For the text-containing cell, return its midpoint in [x, y] coordinate format. 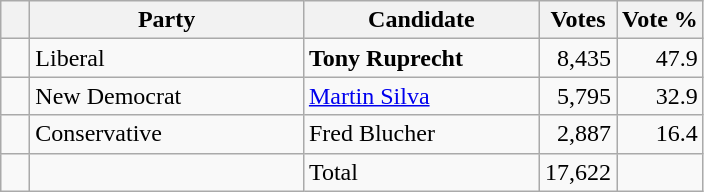
16.4 [660, 134]
Conservative [167, 134]
Martin Silva [421, 96]
Tony Ruprecht [421, 58]
17,622 [578, 172]
Liberal [167, 58]
47.9 [660, 58]
Vote % [660, 20]
8,435 [578, 58]
Total [421, 172]
Candidate [421, 20]
32.9 [660, 96]
5,795 [578, 96]
2,887 [578, 134]
Fred Blucher [421, 134]
New Democrat [167, 96]
Votes [578, 20]
Party [167, 20]
